Detect which cell encompasses the target text, then output its [X, Y] center coordinate. 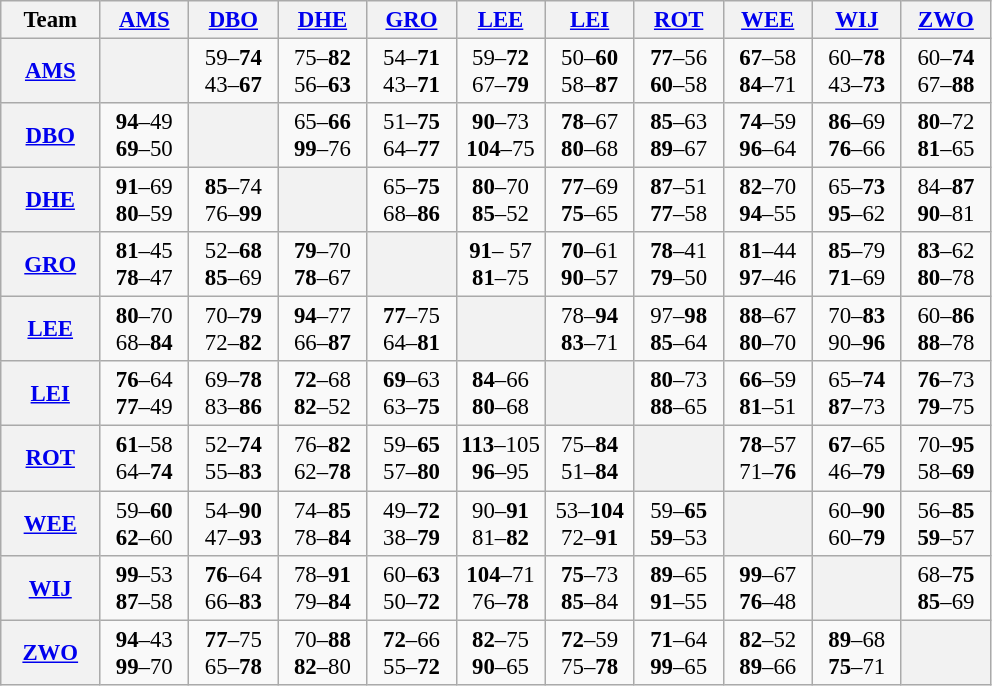
59–7267–79 [500, 72]
83–6280–78 [946, 264]
60–7843–73 [856, 72]
68–7585–69 [946, 588]
60–7467–88 [946, 72]
94–4399–70 [144, 652]
49–7238–79 [412, 524]
85–6389–67 [678, 136]
65–7487–73 [856, 394]
90–9181–82 [500, 524]
99–6776–48 [768, 588]
97–9885–64 [678, 330]
89–6875–71 [856, 652]
72–5975–78 [590, 652]
59–6559–53 [678, 524]
65–7395–62 [856, 200]
61–5864–74 [144, 458]
59–74 43–67 [234, 72]
70–9558–69 [946, 458]
50–6058–87 [590, 72]
76–6466–83 [234, 588]
67–6546–79 [856, 458]
69–6363–75 [412, 394]
82–7094–55 [768, 200]
88–6780–70 [768, 330]
82–7590–65 [500, 652]
78–57 71–76 [768, 458]
67–5884–71 [768, 72]
90–73104–75 [500, 136]
75–8451–84 [590, 458]
84–8790–81 [946, 200]
80–7085–52 [500, 200]
77–5660–58 [678, 72]
54–7143–71 [412, 72]
70–8390–96 [856, 330]
Team [50, 20]
69–7883–86 [234, 394]
66–5981–51 [768, 394]
81–4497–46 [768, 264]
74–8578–84 [322, 524]
85–79 71–69 [856, 264]
60–86 88–78 [946, 330]
82–5289–66 [768, 652]
70–7972–82 [234, 330]
59–6062–60 [144, 524]
70–8882–80 [322, 652]
77–7564–81 [412, 330]
89–6591–55 [678, 588]
77–7565–78 [234, 652]
72–6882–52 [322, 394]
78–9483–71 [590, 330]
65–7568–86 [412, 200]
78–6780–68 [590, 136]
104–7176–78 [500, 588]
91–6980–59 [144, 200]
75–73 85–84 [590, 588]
76–8262–78 [322, 458]
76–6477–49 [144, 394]
70–6190–57 [590, 264]
52–6885–69 [234, 264]
80–7281–65 [946, 136]
56–8559–57 [946, 524]
53–10472–91 [590, 524]
84–6680–68 [500, 394]
71–64 99–65 [678, 652]
86–6976–66 [856, 136]
74–5996–64 [768, 136]
78–9179–84 [322, 588]
87–5177–58 [678, 200]
54–9047–93 [234, 524]
99–5387–58 [144, 588]
79–7078–67 [322, 264]
80–7068–84 [144, 330]
65–66 99–76 [322, 136]
76–73 79–75 [946, 394]
80–7388–65 [678, 394]
60–9060–79 [856, 524]
78–4179–50 [678, 264]
113–10596–95 [500, 458]
51–7564–77 [412, 136]
75–8256–63 [322, 72]
60–6350–72 [412, 588]
94–7766–87 [322, 330]
94–4969–50 [144, 136]
91– 5781–75 [500, 264]
81–4578–47 [144, 264]
52–7455–83 [234, 458]
59–6557–80 [412, 458]
85–7476–99 [234, 200]
77–6975–65 [590, 200]
72–6655–72 [412, 652]
